Return the (X, Y) coordinate for the center point of the cell that contains the specified text.  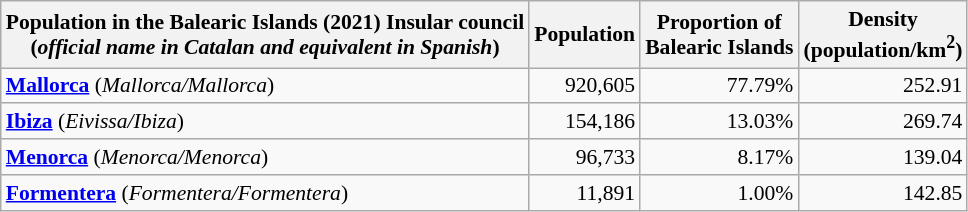
96,733 (584, 157)
920,605 (584, 86)
Proportion of Balearic Islands (719, 34)
154,186 (584, 122)
Population in the Balearic Islands (2021) Insular council(official name in Catalan and equivalent in Spanish) (265, 34)
1.00% (719, 193)
269.74 (882, 122)
77.79% (719, 86)
142.85 (882, 193)
Density (population/km2) (882, 34)
139.04 (882, 157)
13.03% (719, 122)
Mallorca (Mallorca/Mallorca) (265, 86)
Formentera (Formentera/Formentera) (265, 193)
11,891 (584, 193)
252.91 (882, 86)
8.17% (719, 157)
Menorca (Menorca/Menorca) (265, 157)
Ibiza (Eivissa/Ibiza) (265, 122)
Population (584, 34)
